Search for the cell housing the specified text and yield its (X, Y) center coordinate. 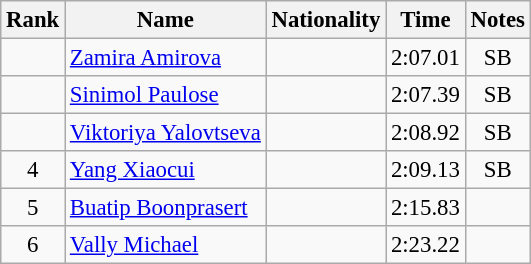
Notes (498, 20)
Viktoriya Yalovtseva (166, 133)
Sinimol Paulose (166, 95)
2:07.01 (426, 58)
Vally Michael (166, 245)
Zamira Amirova (166, 58)
Name (166, 20)
6 (33, 245)
Time (426, 20)
2:23.22 (426, 245)
2:09.13 (426, 170)
2:08.92 (426, 133)
Rank (33, 20)
Yang Xiaocui (166, 170)
Nationality (326, 20)
5 (33, 208)
4 (33, 170)
Buatip Boonprasert (166, 208)
2:15.83 (426, 208)
2:07.39 (426, 95)
